Provide the [x, y] coordinate of the cell's center where the given text is located.  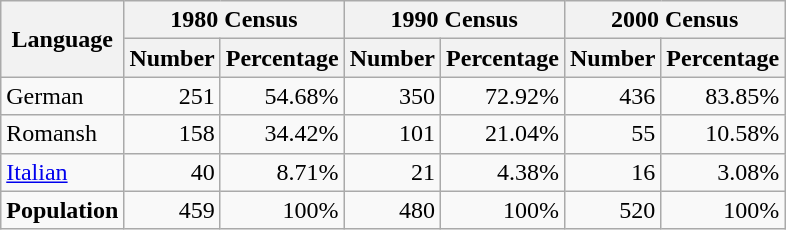
21 [392, 172]
Language [62, 39]
21.04% [503, 134]
1990 Census [454, 20]
520 [612, 210]
54.68% [282, 96]
34.42% [282, 134]
8.71% [282, 172]
55 [612, 134]
83.85% [723, 96]
2000 Census [674, 20]
459 [172, 210]
Population [62, 210]
16 [612, 172]
4.38% [503, 172]
350 [392, 96]
72.92% [503, 96]
40 [172, 172]
158 [172, 134]
1980 Census [234, 20]
German [62, 96]
251 [172, 96]
101 [392, 134]
Italian [62, 172]
3.08% [723, 172]
10.58% [723, 134]
Romansh [62, 134]
436 [612, 96]
480 [392, 210]
